Capture the cell that displays the provided text and extract its (x, y) central coordinate. 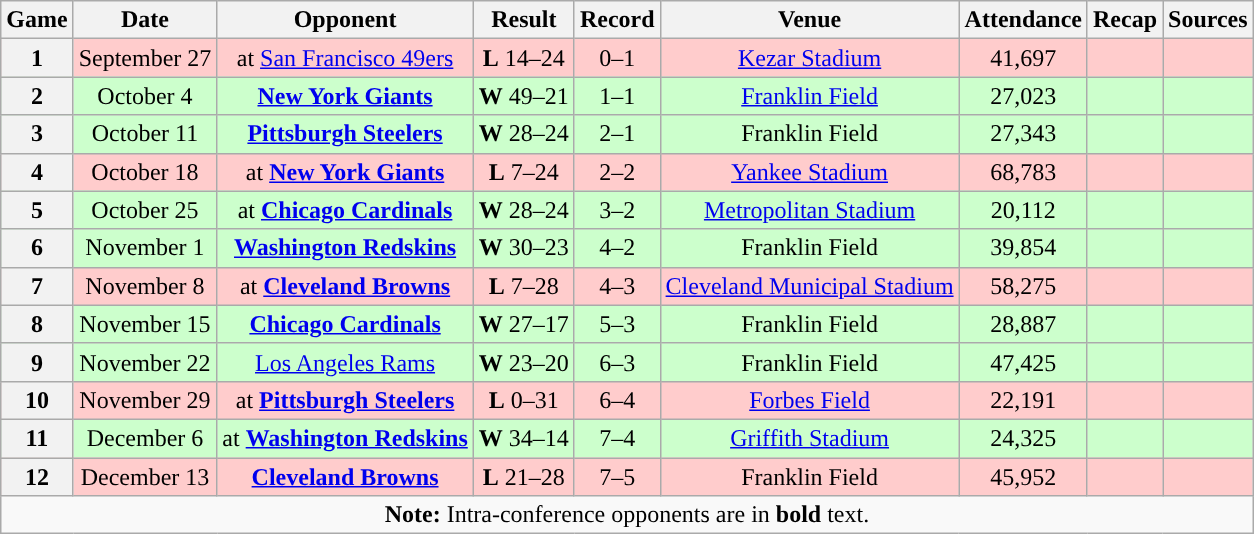
Pittsburgh Steelers (345, 134)
W 49–21 (524, 96)
11 (37, 438)
at New York Giants (345, 172)
2–2 (617, 172)
22,191 (1023, 400)
W 27–17 (524, 324)
41,697 (1023, 58)
6 (37, 248)
3–2 (617, 210)
24,325 (1023, 438)
October 11 (145, 134)
at San Francisco 49ers (345, 58)
4–3 (617, 286)
Game (37, 20)
at Washington Redskins (345, 438)
3 (37, 134)
November 29 (145, 400)
November 22 (145, 362)
2 (37, 96)
Washington Redskins (345, 248)
7–5 (617, 477)
Cleveland Municipal Stadium (810, 286)
1 (37, 58)
Attendance (1023, 20)
Recap (1124, 20)
December 6 (145, 438)
Opponent (345, 20)
Forbes Field (810, 400)
November 8 (145, 286)
Result (524, 20)
October 25 (145, 210)
Record (617, 20)
at Chicago Cardinals (345, 210)
Los Angeles Rams (345, 362)
58,275 (1023, 286)
W 34–14 (524, 438)
10 (37, 400)
12 (37, 477)
28,887 (1023, 324)
L 7–24 (524, 172)
Note: Intra-conference opponents are in bold text. (627, 515)
2–1 (617, 134)
7–4 (617, 438)
4–2 (617, 248)
L 21–28 (524, 477)
Yankee Stadium (810, 172)
Kezar Stadium (810, 58)
September 27 (145, 58)
1–1 (617, 96)
Chicago Cardinals (345, 324)
6–4 (617, 400)
47,425 (1023, 362)
Griffith Stadium (810, 438)
Date (145, 20)
9 (37, 362)
at Pittsburgh Steelers (345, 400)
27,343 (1023, 134)
November 1 (145, 248)
7 (37, 286)
W 23–20 (524, 362)
L 0–31 (524, 400)
27,023 (1023, 96)
5 (37, 210)
39,854 (1023, 248)
November 15 (145, 324)
December 13 (145, 477)
8 (37, 324)
October 4 (145, 96)
Sources (1208, 20)
45,952 (1023, 477)
Venue (810, 20)
October 18 (145, 172)
4 (37, 172)
68,783 (1023, 172)
Cleveland Browns (345, 477)
Metropolitan Stadium (810, 210)
W 30–23 (524, 248)
L 7–28 (524, 286)
at Cleveland Browns (345, 286)
5–3 (617, 324)
6–3 (617, 362)
New York Giants (345, 96)
20,112 (1023, 210)
L 14–24 (524, 58)
0–1 (617, 58)
